Determine the (X, Y) coordinate at the center of the cell enclosing the given text.  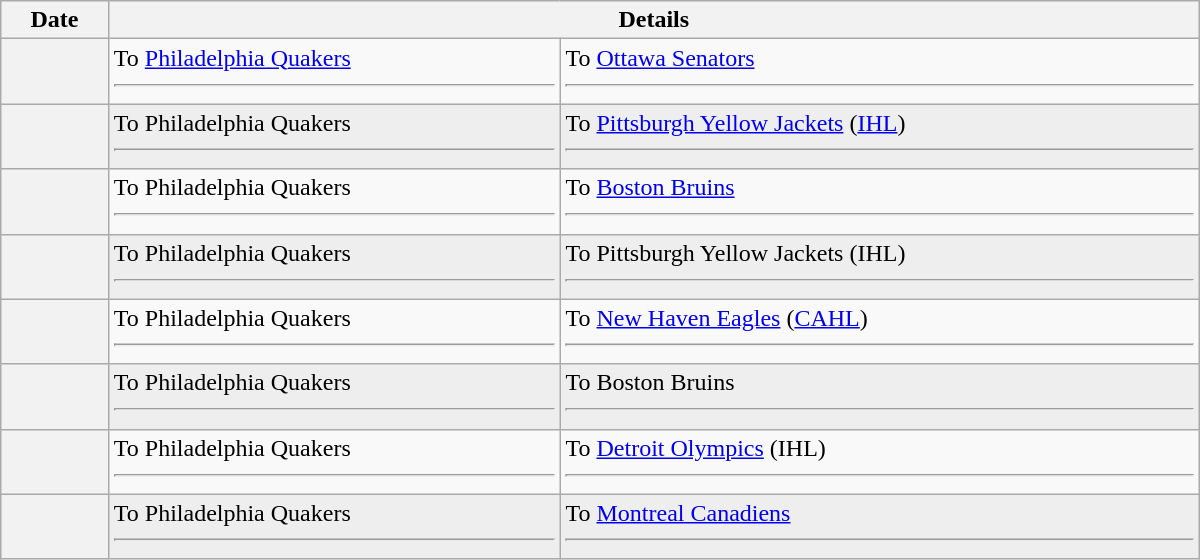
Date (55, 20)
To New Haven Eagles (CAHL) (880, 332)
To Detroit Olympics (IHL) (880, 462)
Details (654, 20)
To Montreal Canadiens (880, 526)
To Ottawa Senators (880, 72)
